Identify which cell holds the provided text, then report its [X, Y] central coordinate. 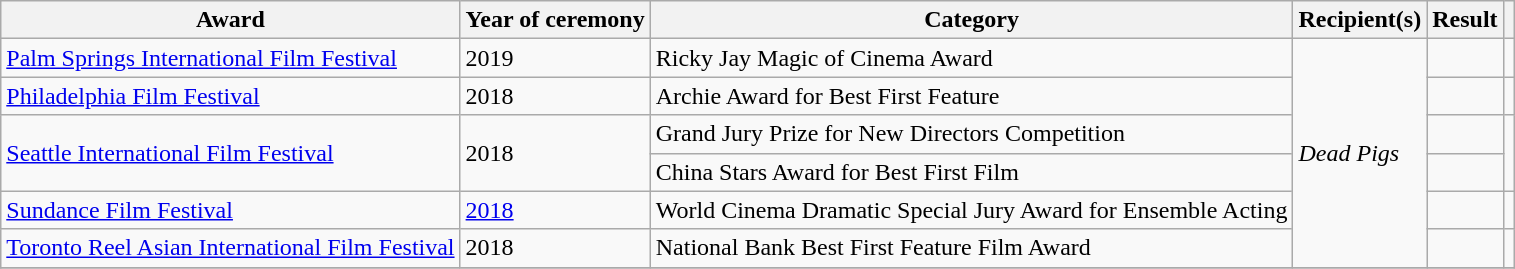
Dead Pigs [1360, 153]
2019 [555, 58]
Seattle International Film Festival [230, 153]
Palm Springs International Film Festival [230, 58]
Philadelphia Film Festival [230, 96]
Category [972, 20]
National Bank Best First Feature Film Award [972, 248]
Recipient(s) [1360, 20]
Grand Jury Prize for New Directors Competition [972, 134]
Result [1465, 20]
Archie Award for Best First Feature [972, 96]
Award [230, 20]
Sundance Film Festival [230, 210]
Toronto Reel Asian International Film Festival [230, 248]
China Stars Award for Best First Film [972, 172]
World Cinema Dramatic Special Jury Award for Ensemble Acting [972, 210]
Year of ceremony [555, 20]
Ricky Jay Magic of Cinema Award [972, 58]
